Identify which cell holds the provided text, then report its [x, y] central coordinate. 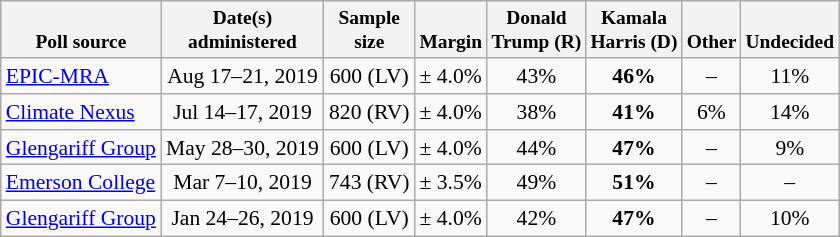
46% [634, 76]
± 3.5% [451, 183]
KamalaHarris (D) [634, 30]
38% [536, 112]
Mar 7–10, 2019 [242, 183]
EPIC-MRA [81, 76]
Undecided [790, 30]
10% [790, 219]
41% [634, 112]
11% [790, 76]
May 28–30, 2019 [242, 148]
Emerson College [81, 183]
51% [634, 183]
43% [536, 76]
9% [790, 148]
Jul 14–17, 2019 [242, 112]
Poll source [81, 30]
743 (RV) [370, 183]
Samplesize [370, 30]
820 (RV) [370, 112]
DonaldTrump (R) [536, 30]
6% [712, 112]
Other [712, 30]
49% [536, 183]
42% [536, 219]
Margin [451, 30]
Jan 24–26, 2019 [242, 219]
44% [536, 148]
14% [790, 112]
Climate Nexus [81, 112]
Aug 17–21, 2019 [242, 76]
Date(s)administered [242, 30]
